Detect which cell encompasses the target text, then output its (X, Y) center coordinate. 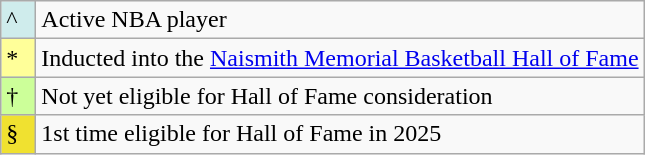
† (18, 96)
^ (18, 20)
Not yet eligible for Hall of Fame consideration (340, 96)
Active NBA player (340, 20)
§ (18, 134)
* (18, 58)
1st time eligible for Hall of Fame in 2025 (340, 134)
Inducted into the Naismith Memorial Basketball Hall of Fame (340, 58)
